Find where the given text appears and provide that cell's center as [x, y] coordinate. 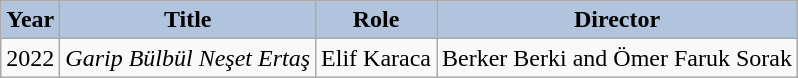
Year [30, 20]
Director [618, 20]
Elif Karaca [376, 58]
Berker Berki and Ömer Faruk Sorak [618, 58]
Title [188, 20]
Garip Bülbül Neşet Ertaş [188, 58]
2022 [30, 58]
Role [376, 20]
